Search for the cell housing the specified text and yield its (x, y) center coordinate. 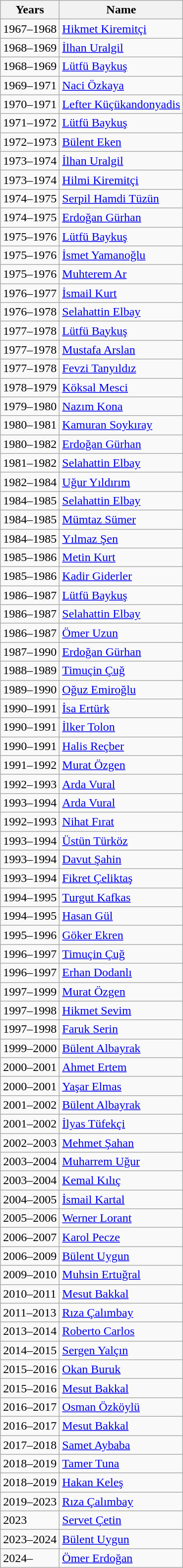
Years (30, 10)
İsmail Kurt (121, 293)
1989–1990 (30, 690)
2006–2007 (30, 1237)
Mehmet Şahan (121, 1142)
Köksal Mesci (121, 387)
Roberto Carlos (121, 1331)
Kamuran Soykıray (121, 425)
2017–2018 (30, 1445)
Turgut Kafkas (121, 897)
Kemal Kılıç (121, 1181)
2004–2005 (30, 1199)
1979–1980 (30, 406)
2011–2013 (30, 1313)
Davut Şahin (121, 860)
Fikret Çeliktaş (121, 878)
Nazım Kona (121, 406)
İlker Tolon (121, 727)
1997–1999 (30, 992)
Uğur Yıldırım (121, 482)
Ahmet Ertem (121, 1067)
Name (121, 10)
2009–2010 (30, 1275)
Serpil Hamdi Tüzün (121, 198)
1995–1996 (30, 935)
2013–2014 (30, 1331)
Servet Çetin (121, 1520)
1988–1989 (30, 671)
1978–1979 (30, 387)
Ömer Erdoğan (121, 1558)
Sergen Yalçın (121, 1350)
2014–2015 (30, 1350)
Göker Ekren (121, 935)
Faruk Serin (121, 1029)
1982–1984 (30, 482)
2006–2009 (30, 1256)
1980–1981 (30, 425)
Osman Özköylü (121, 1407)
1987–1990 (30, 652)
Samet Aybaba (121, 1445)
Hikmet Kiremitçi (121, 29)
Muharrem Uğur (121, 1162)
Muhsin Ertuğral (121, 1275)
Nihat Fırat (121, 821)
İsmail Kartal (121, 1199)
Naci Özkaya (121, 85)
1980–1982 (30, 444)
2023 (30, 1520)
1967–1968 (30, 29)
Yaşar Elmas (121, 1086)
2005–2006 (30, 1218)
Hikmet Sevim (121, 1010)
2024– (30, 1558)
1972–1973 (30, 142)
1991–1992 (30, 765)
Hakan Keleş (121, 1483)
1969–1971 (30, 85)
1970–1971 (30, 104)
Yılmaz Şen (121, 538)
1971–1972 (30, 123)
Werner Lorant (121, 1218)
Metin Kurt (121, 558)
1976–1978 (30, 312)
Lefter Küçükandonyadis (121, 104)
Kadir Giderler (121, 576)
Hasan Gül (121, 916)
2019–2023 (30, 1502)
1976–1977 (30, 293)
Üstün Türköz (121, 841)
İsmet Yamanoğlu (121, 255)
Hilmi Kiremitçi (121, 180)
Muhterem Ar (121, 274)
Oğuz Emiroğlu (121, 690)
Karol Pecze (121, 1237)
Fevzi Tanyıldız (121, 369)
İsa Ertürk (121, 708)
Erhan Dodanlı (121, 973)
Bülent Eken (121, 142)
Okan Buruk (121, 1369)
Mümtaz Sümer (121, 519)
İlyas Tüfekçi (121, 1124)
Ömer Uzun (121, 633)
1999–2000 (30, 1048)
Tamer Tuna (121, 1464)
2002–2003 (30, 1142)
Mustafa Arslan (121, 350)
2023–2024 (30, 1539)
1981–1982 (30, 463)
Halis Reçber (121, 746)
2010–2011 (30, 1294)
